Capture the cell that displays the provided text and extract its [X, Y] central coordinate. 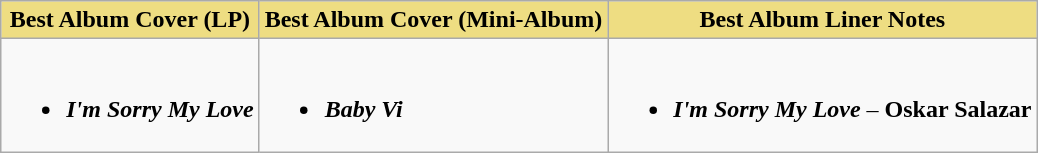
Best Album Liner Notes [822, 20]
I'm Sorry My Love [130, 96]
Best Album Cover (LP) [130, 20]
I'm Sorry My Love – Oskar Salazar [822, 96]
Best Album Cover (Mini-Album) [434, 20]
Baby Vi [434, 96]
